Determine the (x, y) coordinate at the center of the cell enclosing the given text.  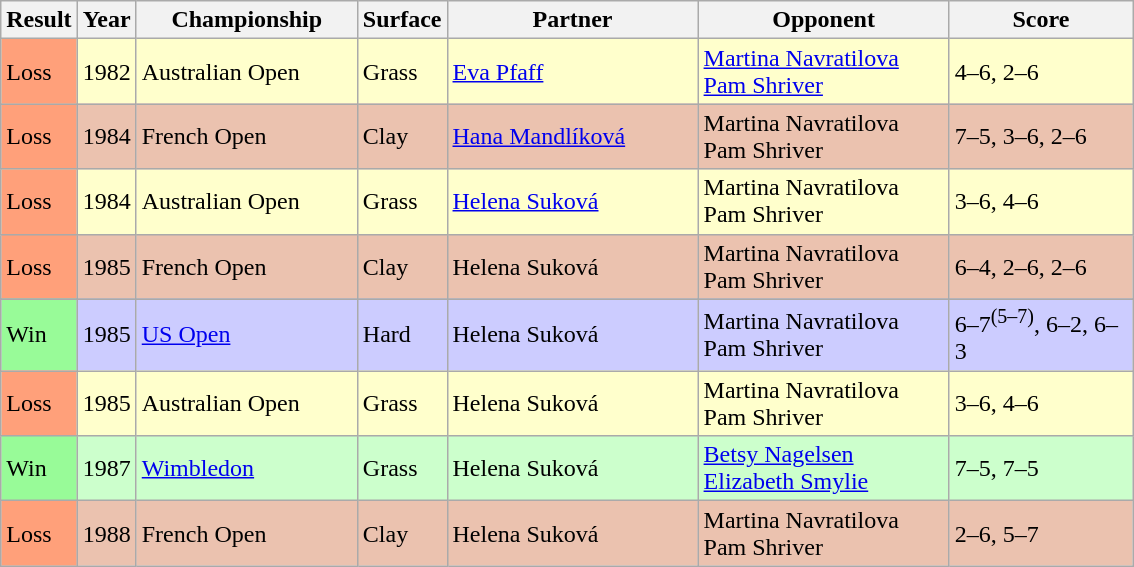
US Open (246, 335)
Wimbledon (246, 468)
2–6, 5–7 (1041, 534)
6–7(5–7), 6–2, 6–3 (1041, 335)
1982 (106, 72)
Eva Pfaff (572, 72)
Result (39, 20)
Hard (402, 335)
Year (106, 20)
Score (1041, 20)
4–6, 2–6 (1041, 72)
7–5, 7–5 (1041, 468)
1988 (106, 534)
Partner (572, 20)
Betsy Nagelsen Elizabeth Smylie (824, 468)
Opponent (824, 20)
Surface (402, 20)
6–4, 2–6, 2–6 (1041, 266)
7–5, 3–6, 2–6 (1041, 136)
Hana Mandlíková (572, 136)
Championship (246, 20)
1987 (106, 468)
